Scan for the cell matching the given text and deliver its [X, Y] coordinate at center. 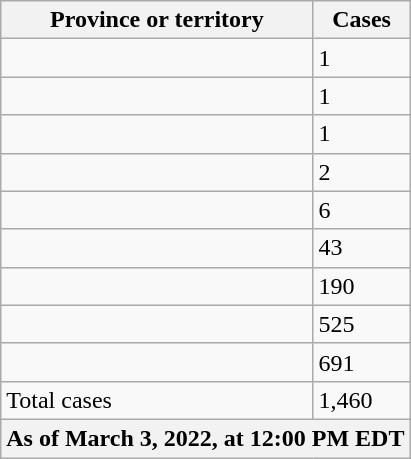
43 [362, 248]
525 [362, 324]
As of March 3, 2022, at 12:00 PM EDT [206, 438]
Province or territory [157, 20]
2 [362, 172]
6 [362, 210]
Total cases [157, 400]
691 [362, 362]
1,460 [362, 400]
190 [362, 286]
Cases [362, 20]
